Output the (X, Y) coordinate of the center of the cell containing the given text.  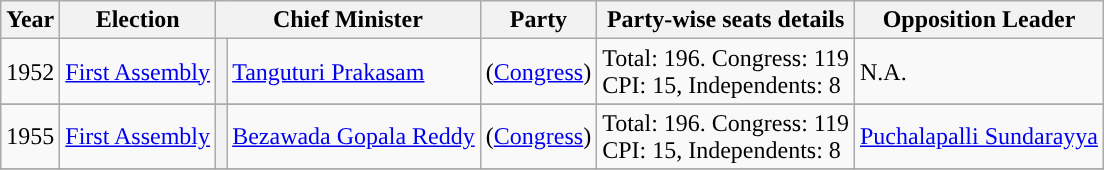
1955 (30, 136)
Opposition Leader (978, 20)
Chief Minister (348, 20)
Party (538, 20)
Tanguturi Prakasam (354, 72)
Year (30, 20)
N.A. (978, 72)
Puchalapalli Sundarayya (978, 136)
1952 (30, 72)
Election (138, 20)
Bezawada Gopala Reddy (354, 136)
Party-wise seats details (726, 20)
